Detect which cell encompasses the target text, then output its [x, y] center coordinate. 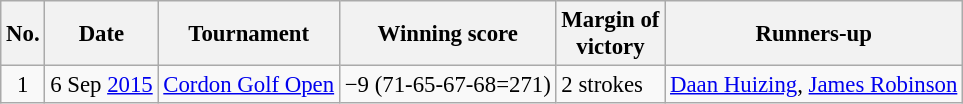
Date [102, 34]
6 Sep 2015 [102, 85]
Daan Huizing, James Robinson [814, 85]
Margin ofvictory [610, 34]
Winning score [448, 34]
Runners-up [814, 34]
1 [23, 85]
No. [23, 34]
2 strokes [610, 85]
Tournament [248, 34]
−9 (71-65-67-68=271) [448, 85]
Cordon Golf Open [248, 85]
